For the text-containing cell, return its midpoint in (x, y) coordinate format. 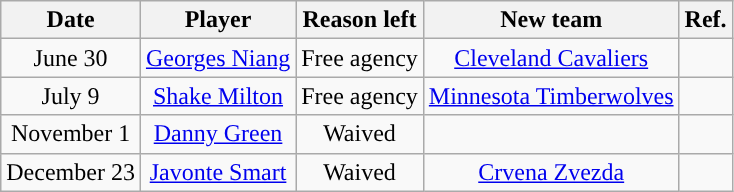
Crvena Zvezda (551, 172)
New team (551, 20)
Shake Milton (218, 96)
Date (71, 20)
Minnesota Timberwolves (551, 96)
November 1 (71, 134)
Javonte Smart (218, 172)
Reason left (360, 20)
Danny Green (218, 134)
Cleveland Cavaliers (551, 58)
Georges Niang (218, 58)
Player (218, 20)
Ref. (706, 20)
December 23 (71, 172)
June 30 (71, 58)
July 9 (71, 96)
